Capture the cell that displays the provided text and extract its [x, y] central coordinate. 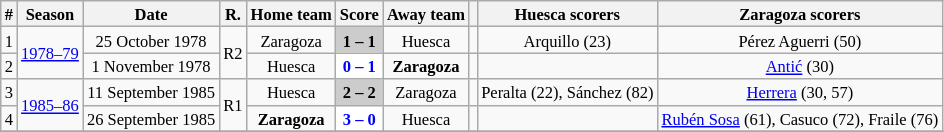
0 – 1 [360, 66]
3 [9, 92]
11 September 1985 [151, 92]
1985–86 [50, 105]
Date [151, 14]
Arquillo (23) [567, 40]
Away team [426, 14]
2 – 2 [360, 92]
# [9, 14]
R1 [232, 105]
4 [9, 118]
Pérez Aguerri (50) [800, 40]
Score [360, 14]
1 – 1 [360, 40]
2 [9, 66]
Rubén Sosa (61), Casuco (72), Fraile (76) [800, 118]
Peralta (22), Sánchez (82) [567, 92]
Home team [292, 14]
1 [9, 40]
Herrera (30, 57) [800, 92]
25 October 1978 [151, 40]
Season [50, 14]
26 September 1985 [151, 118]
1978–79 [50, 53]
3 – 0 [360, 118]
1 November 1978 [151, 66]
Huesca scorers [567, 14]
Zaragoza scorers [800, 14]
R2 [232, 53]
R. [232, 14]
Antić (30) [800, 66]
